Find where the given text appears and provide that cell's center as (x, y) coordinate. 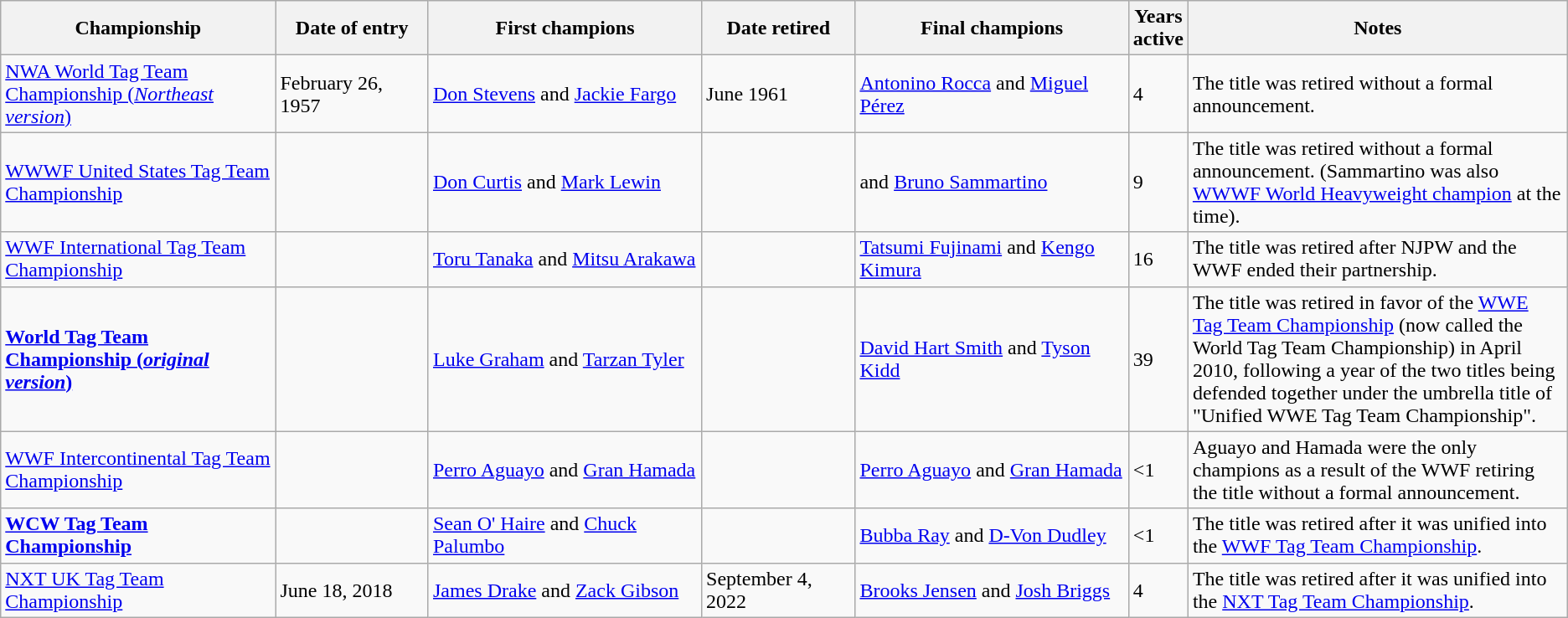
The title was retired without a formal announcement. (Sammartino was also WWWF World Heavyweight champion at the time). (1377, 183)
39 (1158, 358)
June 18, 2018 (352, 590)
Notes (1377, 28)
WWWF United States Tag Team Championship (138, 183)
9 (1158, 183)
NWA World Tag Team Championship (Northeast version) (138, 94)
September 4, 2022 (779, 590)
Bubba Ray and D-Von Dudley (992, 536)
David Hart Smith and Tyson Kidd (992, 358)
Tatsumi Fujinami and Kengo Kimura (992, 260)
Date retired (779, 28)
Don Curtis and Mark Lewin (565, 183)
Championship (138, 28)
The title was retired after NJPW and the WWF ended their partnership. (1377, 260)
First champions (565, 28)
WWF Intercontinental Tag Team Championship (138, 470)
and Bruno Sammartino (992, 183)
Toru Tanaka and Mitsu Arakawa (565, 260)
NXT UK Tag Team Championship (138, 590)
Years active (1158, 28)
February 26, 1957 (352, 94)
The title was retired without a formal announcement. (1377, 94)
Final champions (992, 28)
WCW Tag Team Championship (138, 536)
James Drake and Zack Gibson (565, 590)
Don Stevens and Jackie Fargo (565, 94)
World Tag Team Championship (original version) (138, 358)
Brooks Jensen and Josh Briggs (992, 590)
June 1961 (779, 94)
The title was retired after it was unified into the WWF Tag Team Championship. (1377, 536)
Aguayo and Hamada were the only champions as a result of the WWF retiring the title without a formal announcement. (1377, 470)
Sean O' Haire and Chuck Palumbo (565, 536)
Date of entry (352, 28)
WWF International Tag Team Championship (138, 260)
Antonino Rocca and Miguel Pérez (992, 94)
Luke Graham and Tarzan Tyler (565, 358)
16 (1158, 260)
The title was retired after it was unified into the NXT Tag Team Championship. (1377, 590)
